Return the (X, Y) coordinate for the center point of the cell that contains the specified text.  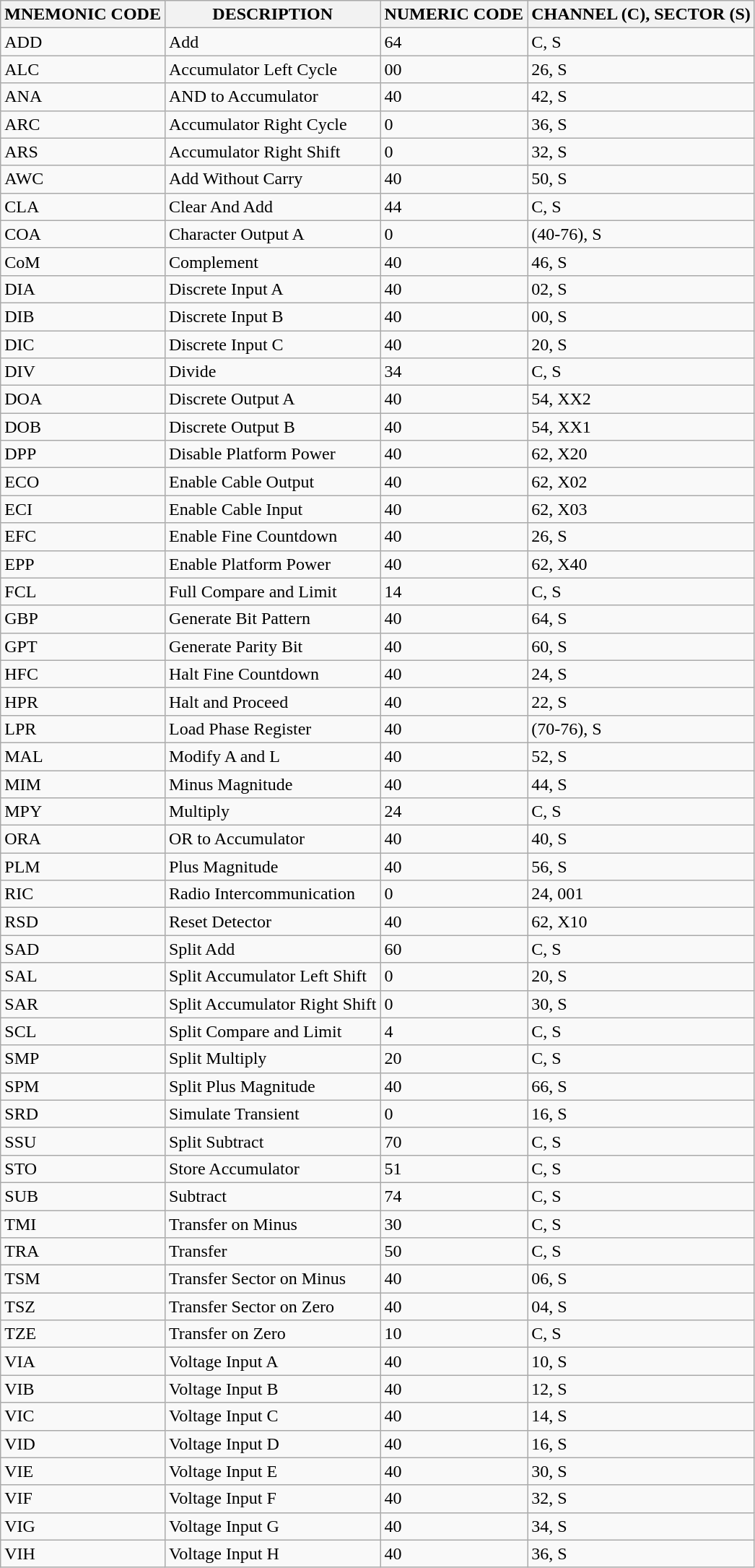
DPP (83, 454)
Radio Intercommunication (272, 894)
34 (454, 372)
Discrete Input A (272, 289)
Split Compare and Limit (272, 1031)
(70-76), S (641, 729)
Reset Detector (272, 922)
SAR (83, 1004)
44 (454, 207)
ARC (83, 124)
24, 001 (641, 894)
Halt Fine Countdown (272, 674)
RIC (83, 894)
10, S (641, 1361)
Accumulator Right Cycle (272, 124)
TSM (83, 1279)
Transfer Sector on Minus (272, 1279)
DIV (83, 372)
STO (83, 1169)
AWC (83, 179)
Voltage Input H (272, 1554)
Discrete Input C (272, 345)
Discrete Output B (272, 427)
Enable Platform Power (272, 564)
56, S (641, 867)
00 (454, 69)
CLA (83, 207)
Add Without Carry (272, 179)
DIA (83, 289)
Accumulator Right Shift (272, 152)
06, S (641, 1279)
62, X40 (641, 564)
HFC (83, 674)
Voltage Input G (272, 1526)
Transfer on Minus (272, 1224)
MPY (83, 812)
62, X10 (641, 922)
NUMERIC CODE (454, 14)
ORA (83, 839)
AND to Accumulator (272, 97)
MNEMONIC CODE (83, 14)
DIB (83, 316)
ECI (83, 509)
MAL (83, 756)
04, S (641, 1307)
60 (454, 949)
ADD (83, 42)
60, S (641, 646)
Split Subtract (272, 1141)
DOA (83, 399)
VIB (83, 1389)
Voltage Input D (272, 1444)
DOB (83, 427)
Discrete Input B (272, 316)
34, S (641, 1526)
02, S (641, 289)
4 (454, 1031)
22, S (641, 701)
Load Phase Register (272, 729)
CHANNEL (C), SECTOR (S) (641, 14)
SMP (83, 1059)
EFC (83, 537)
GPT (83, 646)
CoM (83, 261)
ARS (83, 152)
50 (454, 1252)
VIA (83, 1361)
Generate Bit Pattern (272, 619)
Transfer Sector on Zero (272, 1307)
10 (454, 1334)
FCL (83, 592)
SAL (83, 976)
62, X03 (641, 509)
VID (83, 1444)
Voltage Input C (272, 1416)
Clear And Add (272, 207)
52, S (641, 756)
Minus Magnitude (272, 784)
HPR (83, 701)
TSZ (83, 1307)
SAD (83, 949)
Voltage Input A (272, 1361)
64, S (641, 619)
14 (454, 592)
Simulate Transient (272, 1114)
Accumulator Left Cycle (272, 69)
Plus Magnitude (272, 867)
Full Compare and Limit (272, 592)
(40-76), S (641, 234)
LPR (83, 729)
ALC (83, 69)
64 (454, 42)
DIC (83, 345)
54, XX2 (641, 399)
70 (454, 1141)
TRA (83, 1252)
46, S (641, 261)
GBP (83, 619)
Split Accumulator Left Shift (272, 976)
62, X20 (641, 454)
Halt and Proceed (272, 701)
Split Accumulator Right Shift (272, 1004)
SUB (83, 1196)
SPM (83, 1086)
MIM (83, 784)
20 (454, 1059)
TMI (83, 1224)
24, S (641, 674)
66, S (641, 1086)
Enable Fine Countdown (272, 537)
Divide (272, 372)
40, S (641, 839)
ECO (83, 482)
VIE (83, 1471)
Character Output A (272, 234)
Transfer (272, 1252)
Complement (272, 261)
30 (454, 1224)
TZE (83, 1334)
51 (454, 1169)
VIG (83, 1526)
SCL (83, 1031)
Enable Cable Output (272, 482)
Subtract (272, 1196)
VIC (83, 1416)
50, S (641, 179)
Voltage Input B (272, 1389)
54, XX1 (641, 427)
Voltage Input F (272, 1499)
RSD (83, 922)
Disable Platform Power (272, 454)
DESCRIPTION (272, 14)
VIF (83, 1499)
42, S (641, 97)
62, X02 (641, 482)
Generate Parity Bit (272, 646)
Split Add (272, 949)
Split Plus Magnitude (272, 1086)
Add (272, 42)
EPP (83, 564)
14, S (641, 1416)
COA (83, 234)
74 (454, 1196)
PLM (83, 867)
Enable Cable Input (272, 509)
Modify A and L (272, 756)
Discrete Output A (272, 399)
Voltage Input E (272, 1471)
12, S (641, 1389)
00, S (641, 316)
VIH (83, 1554)
SSU (83, 1141)
Transfer on Zero (272, 1334)
44, S (641, 784)
Store Accumulator (272, 1169)
Multiply (272, 812)
Split Multiply (272, 1059)
SRD (83, 1114)
24 (454, 812)
ANA (83, 97)
OR to Accumulator (272, 839)
